Pinpoint the cell where the given text exists, returning its [X, Y] midpoint coordinate. 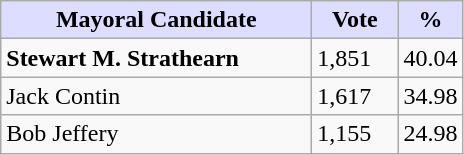
Mayoral Candidate [156, 20]
1,155 [355, 134]
1,851 [355, 58]
Vote [355, 20]
Jack Contin [156, 96]
24.98 [430, 134]
Bob Jeffery [156, 134]
34.98 [430, 96]
40.04 [430, 58]
Stewart M. Strathearn [156, 58]
1,617 [355, 96]
% [430, 20]
